Search for the cell housing the specified text and yield its (X, Y) center coordinate. 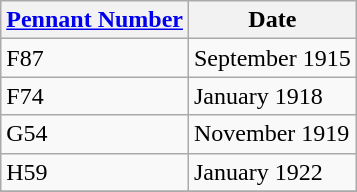
November 1919 (272, 134)
F87 (95, 58)
January 1922 (272, 172)
September 1915 (272, 58)
H59 (95, 172)
Pennant Number (95, 20)
G54 (95, 134)
Date (272, 20)
January 1918 (272, 96)
F74 (95, 96)
